Locate the cell with the specified text and output its [X, Y] center coordinate. 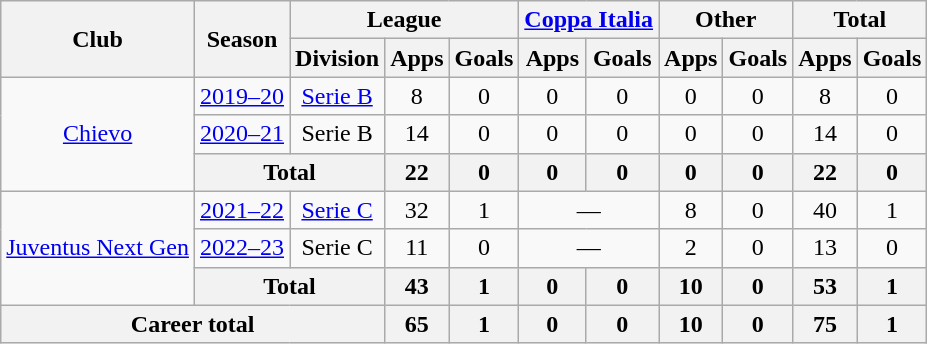
Juventus Next Gen [98, 248]
Other [726, 20]
13 [825, 248]
Chievo [98, 134]
40 [825, 210]
43 [417, 286]
Career total [193, 324]
2020–21 [242, 134]
League [404, 20]
Coppa Italia [589, 20]
Season [242, 39]
2021–22 [242, 210]
2019–20 [242, 96]
Division [338, 58]
Club [98, 39]
32 [417, 210]
53 [825, 286]
75 [825, 324]
2 [691, 248]
11 [417, 248]
2022–23 [242, 248]
65 [417, 324]
